Return the [X, Y] coordinate for the center point of the cell that contains the specified text.  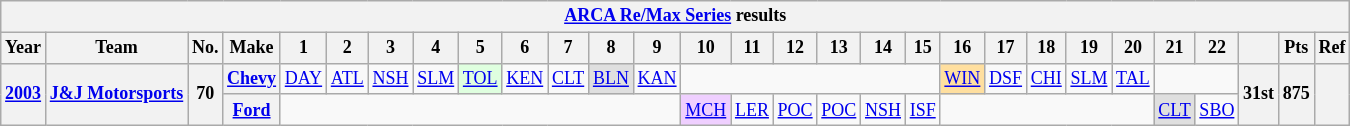
KEN [525, 78]
TOL [480, 78]
ATL [347, 78]
MCH [706, 110]
Chevy [252, 78]
13 [839, 48]
6 [525, 48]
17 [1006, 48]
Year [24, 48]
15 [922, 48]
11 [752, 48]
CHI [1046, 78]
Team [116, 48]
KAN [657, 78]
1 [303, 48]
12 [795, 48]
4 [436, 48]
Make [252, 48]
31st [1259, 94]
ISF [922, 110]
70 [206, 94]
22 [1217, 48]
3 [390, 48]
J&J Motorsports [116, 94]
9 [657, 48]
14 [884, 48]
LER [752, 110]
Ref [1332, 48]
19 [1089, 48]
18 [1046, 48]
2003 [24, 94]
TAL [1133, 78]
ARCA Re/Max Series results [676, 16]
21 [1174, 48]
20 [1133, 48]
16 [962, 48]
Ford [252, 110]
10 [706, 48]
SBO [1217, 110]
WIN [962, 78]
No. [206, 48]
Pts [1296, 48]
BLN [612, 78]
DAY [303, 78]
7 [568, 48]
5 [480, 48]
2 [347, 48]
8 [612, 48]
DSF [1006, 78]
875 [1296, 94]
